Output the (X, Y) coordinate of the center of the cell containing the given text.  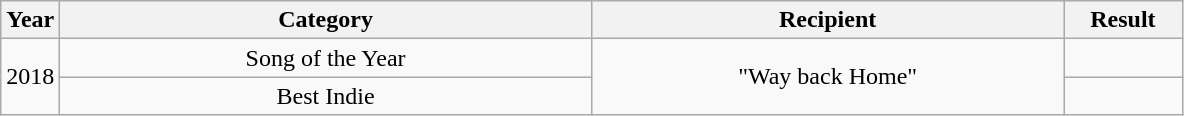
Recipient (827, 20)
Best Indie (326, 96)
Year (30, 20)
Song of the Year (326, 58)
Result (1123, 20)
"Way back Home" (827, 77)
Category (326, 20)
2018 (30, 77)
